Provide the [x, y] coordinate of the cell's center where the given text is located.  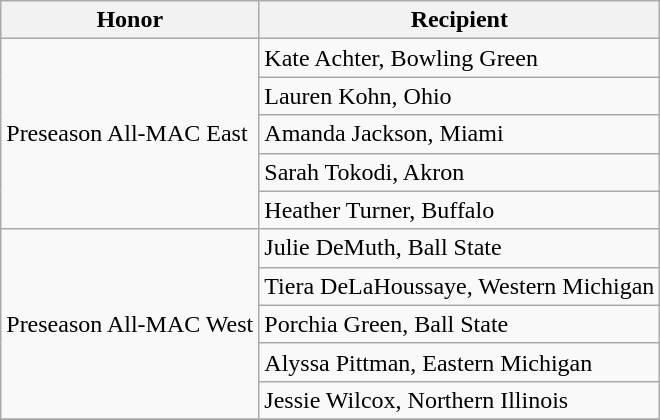
Recipient [460, 20]
Porchia Green, Ball State [460, 324]
Heather Turner, Buffalo [460, 210]
Jessie Wilcox, Northern Illinois [460, 400]
Tiera DeLaHoussaye, Western Michigan [460, 286]
Amanda Jackson, Miami [460, 134]
Julie DeMuth, Ball State [460, 248]
Honor [130, 20]
Kate Achter, Bowling Green [460, 58]
Lauren Kohn, Ohio [460, 96]
Preseason All-MAC West [130, 324]
Sarah Tokodi, Akron [460, 172]
Alyssa Pittman, Eastern Michigan [460, 362]
Preseason All-MAC East [130, 134]
